Find where the given text appears and provide that cell's center as [x, y] coordinate. 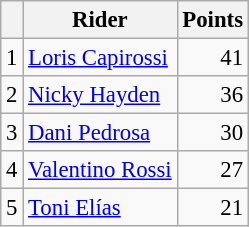
Loris Capirossi [100, 58]
41 [212, 58]
5 [12, 208]
Points [212, 20]
1 [12, 58]
Rider [100, 20]
Toni Elías [100, 208]
36 [212, 95]
Dani Pedrosa [100, 133]
Valentino Rossi [100, 170]
21 [212, 208]
4 [12, 170]
Nicky Hayden [100, 95]
30 [212, 133]
3 [12, 133]
27 [212, 170]
2 [12, 95]
